Provide the (x, y) coordinate of the cell's center where the given text is located.  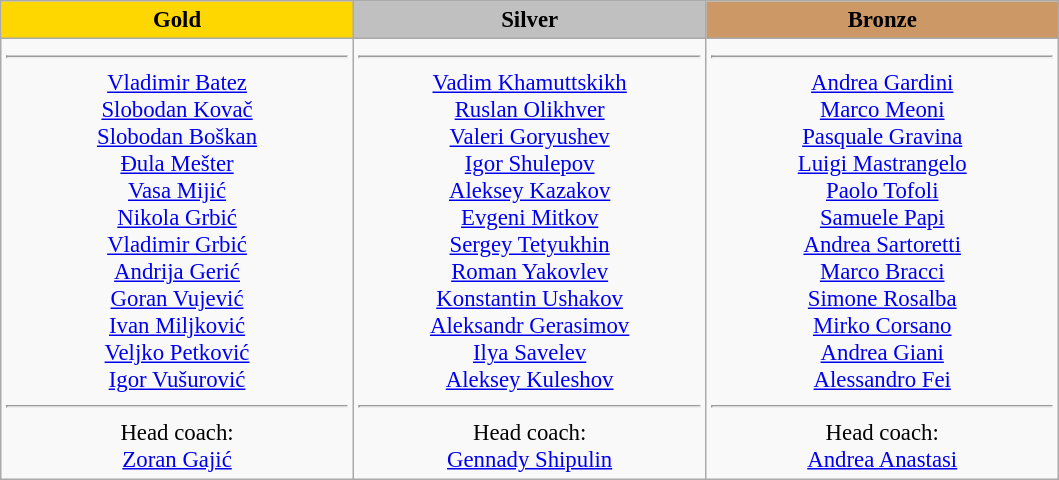
Gold (178, 20)
Bronze (882, 20)
Silver (530, 20)
